Locate the cell with the specified text and output its (X, Y) center coordinate. 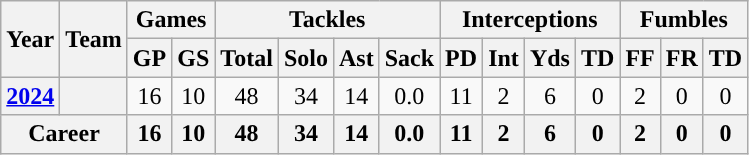
Int (504, 58)
Team (94, 39)
PD (462, 58)
Total (247, 58)
Tackles (328, 20)
Yds (550, 58)
Ast (356, 58)
2024 (30, 96)
GS (194, 58)
Games (170, 20)
FR (682, 58)
GP (149, 58)
Solo (306, 58)
Sack (409, 58)
Year (30, 39)
FF (640, 58)
Fumbles (684, 20)
Interceptions (530, 20)
Career (64, 134)
